Pinpoint the cell where the given text exists, returning its [X, Y] midpoint coordinate. 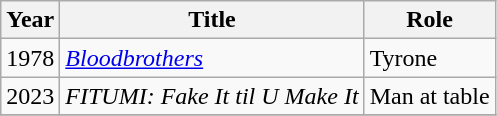
1978 [30, 58]
Man at table [430, 96]
Title [212, 20]
2023 [30, 96]
Bloodbrothers [212, 58]
Role [430, 20]
Year [30, 20]
Tyrone [430, 58]
FITUMI: Fake It til U Make It [212, 96]
